Search for the cell housing the specified text and yield its [X, Y] center coordinate. 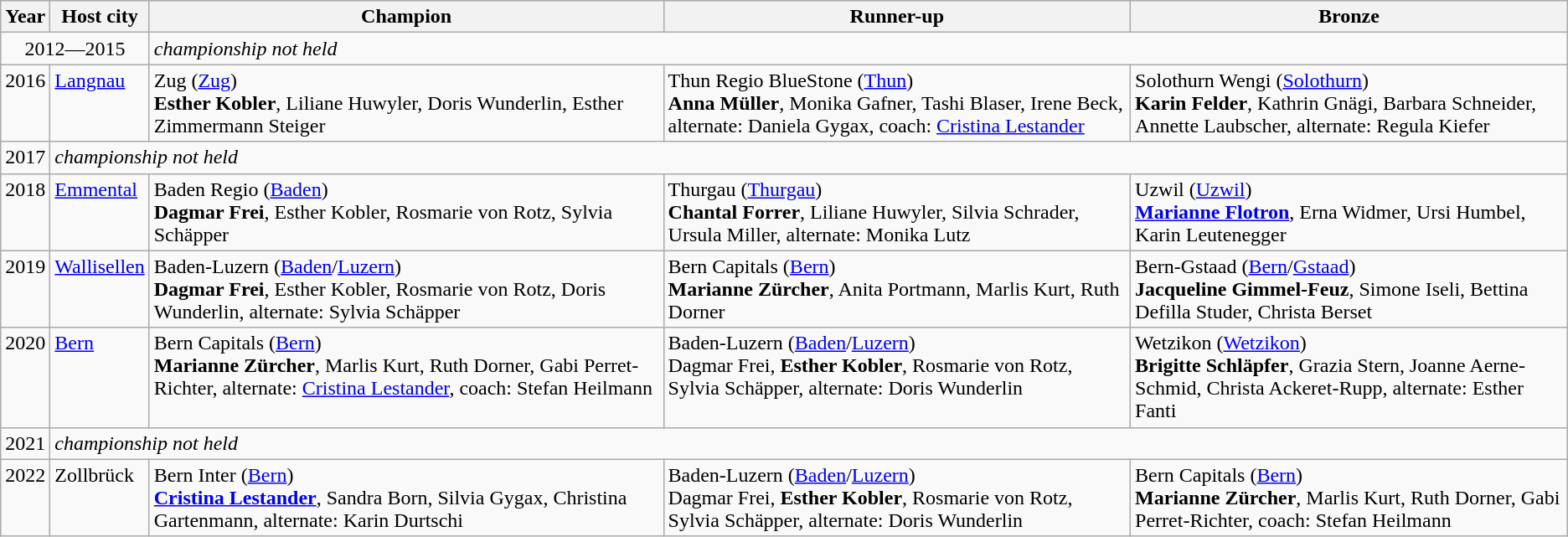
2021 [25, 443]
2017 [25, 157]
2012—2015 [75, 49]
Uzwil (Uzwil)Marianne Flotron, Erna Widmer, Ursi Humbel, Karin Leutenegger [1349, 212]
Bern-Gstaad (Bern/Gstaad)Jacqueline Gimmel-Feuz, Simone Iseli, Bettina Defilla Studer, Christa Berset [1349, 289]
Zollbrück [100, 498]
Runner-up [897, 17]
Wetzikon (Wetzikon)Brigitte Schläpfer, Grazia Stern, Joanne Aerne-Schmid, Christa Ackeret-Rupp, alternate: Esther Fanti [1349, 377]
Thun Regio BlueStone (Thun)Anna Müller, Monika Gafner, Tashi Blaser, Irene Beck, alternate: Daniela Gygax, coach: Cristina Lestander [897, 103]
Bern Capitals (Bern)Marianne Zürcher, Anita Portmann, Marlis Kurt, Ruth Dorner [897, 289]
Bronze [1349, 17]
Baden-Luzern (Baden/Luzern)Dagmar Frei, Esther Kobler, Rosmarie von Rotz, Doris Wunderlin, alternate: Sylvia Schäpper [406, 289]
Langnau [100, 103]
Bern Capitals (Bern)Marianne Zürcher, Marlis Kurt, Ruth Dorner, Gabi Perret-Richter, alternate: Cristina Lestander, coach: Stefan Heilmann [406, 377]
Baden Regio (Baden)Dagmar Frei, Esther Kobler, Rosmarie von Rotz, Sylvia Schäpper [406, 212]
Thurgau (Thurgau)Chantal Forrer, Liliane Huwyler, Silvia Schrader, Ursula Miller, alternate: Monika Lutz [897, 212]
Solothurn Wengi (Solothurn)Karin Felder, Kathrin Gnägi, Barbara Schneider, Annette Laubscher, alternate: Regula Kiefer [1349, 103]
Zug (Zug)Esther Kobler, Liliane Huwyler, Doris Wunderlin, Esther Zimmermann Steiger [406, 103]
Wallisellen [100, 289]
2018 [25, 212]
2020 [25, 377]
2016 [25, 103]
Emmental [100, 212]
Champion [406, 17]
Bern Inter (Bern)Cristina Lestander, Sandra Born, Silvia Gygax, Christina Gartenmann, alternate: Karin Durtschi [406, 498]
Year [25, 17]
2019 [25, 289]
Bern [100, 377]
Bern Capitals (Bern)Marianne Zürcher, Marlis Kurt, Ruth Dorner, Gabi Perret-Richter, coach: Stefan Heilmann [1349, 498]
2022 [25, 498]
Host city [100, 17]
